Determine the [x, y] coordinate at the center of the cell enclosing the given text.  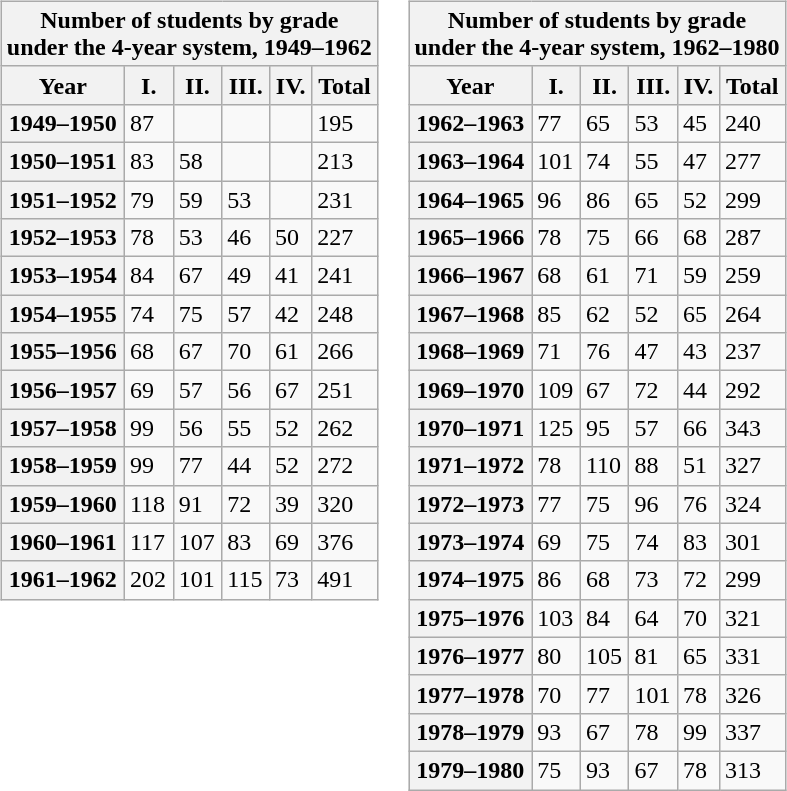
240 [752, 123]
91 [198, 504]
49 [246, 276]
107 [198, 542]
251 [345, 390]
39 [291, 504]
231 [345, 199]
277 [752, 161]
85 [556, 314]
1954–1955 [62, 314]
95 [604, 428]
195 [345, 123]
50 [291, 238]
1950–1951 [62, 161]
1959–1960 [62, 504]
Number of students by gradeunder the 4-year system, 1962–1980 [597, 34]
324 [752, 504]
51 [698, 466]
1953–1954 [62, 276]
327 [752, 466]
259 [752, 276]
262 [345, 428]
81 [654, 656]
80 [556, 656]
62 [604, 314]
337 [752, 732]
287 [752, 238]
1956–1957 [62, 390]
1952–1953 [62, 238]
88 [654, 466]
1958–1959 [62, 466]
241 [345, 276]
42 [291, 314]
1963–1964 [470, 161]
109 [556, 390]
1979–1980 [470, 770]
1978–1979 [470, 732]
292 [752, 390]
1955–1956 [62, 352]
1970–1971 [470, 428]
118 [148, 504]
125 [556, 428]
1957–1958 [62, 428]
301 [752, 542]
41 [291, 276]
1966–1967 [470, 276]
1962–1963 [470, 123]
266 [345, 352]
1973–1974 [470, 542]
320 [345, 504]
1960–1961 [62, 542]
376 [345, 542]
343 [752, 428]
1971–1972 [470, 466]
110 [604, 466]
58 [198, 161]
87 [148, 123]
331 [752, 656]
313 [752, 770]
202 [148, 580]
237 [752, 352]
321 [752, 618]
248 [345, 314]
213 [345, 161]
Number of students by gradeunder the 4-year system, 1949–1962 [189, 34]
43 [698, 352]
115 [246, 580]
1964–1965 [470, 199]
64 [654, 618]
1965–1966 [470, 238]
1961–1962 [62, 580]
227 [345, 238]
1967–1968 [470, 314]
1949–1950 [62, 123]
1977–1978 [470, 694]
491 [345, 580]
326 [752, 694]
45 [698, 123]
272 [345, 466]
1974–1975 [470, 580]
1976–1977 [470, 656]
79 [148, 199]
264 [752, 314]
105 [604, 656]
117 [148, 542]
1975–1976 [470, 618]
1972–1973 [470, 504]
46 [246, 238]
1969–1970 [470, 390]
103 [556, 618]
1951–1952 [62, 199]
1968–1969 [470, 352]
